Search for the cell housing the specified text and yield its [X, Y] center coordinate. 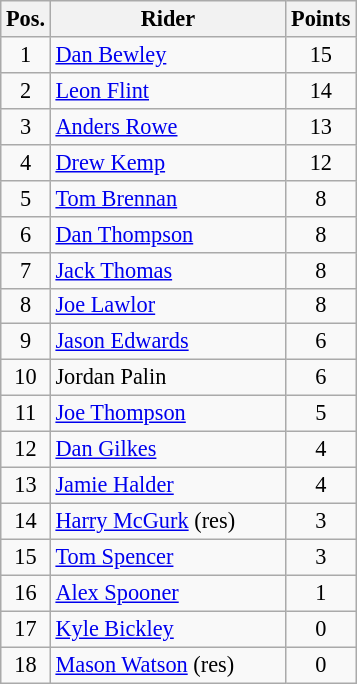
Tom Brennan [168, 198]
Joe Thompson [168, 414]
Pos. [26, 19]
Drew Kemp [168, 162]
Anders Rowe [168, 126]
11 [26, 414]
18 [26, 665]
Dan Thompson [168, 234]
Rider [168, 19]
Mason Watson (res) [168, 665]
Jamie Halder [168, 485]
Dan Bewley [168, 55]
Jason Edwards [168, 342]
Jack Thomas [168, 270]
10 [26, 378]
Points [321, 19]
9 [26, 342]
Harry McGurk (res) [168, 521]
Joe Lawlor [168, 306]
16 [26, 593]
Kyle Bickley [168, 629]
Leon Flint [168, 90]
Tom Spencer [168, 557]
Jordan Palin [168, 378]
Dan Gilkes [168, 450]
2 [26, 90]
Alex Spooner [168, 593]
7 [26, 270]
17 [26, 629]
